Return the [X, Y] coordinate for the center point of the cell that contains the specified text.  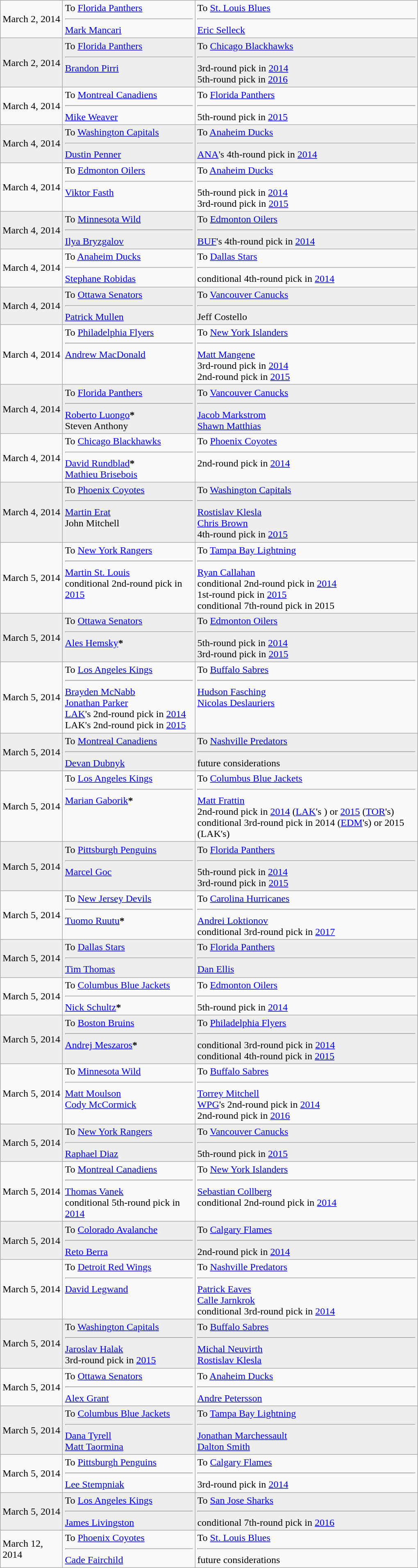
To Tampa Bay LightningJonathan MarchessaultDalton Smith [307, 1430]
To Pittsburgh PenguinsLee Stempniak [129, 1474]
To Calgary Flames3rd-round pick in 2014 [307, 1474]
To St. Louis BluesEric Selleck [307, 19]
To Edmonton OilersBUF's 4th-round pick in 2014 [307, 230]
To St. Louis Bluesfuture considerations [307, 1549]
To Minnesota WildMatt MoulsonCody McCormick [129, 1094]
To Buffalo SabresHudson FaschingNicolas Deslauriers [307, 697]
To Phoenix Coyotes2nd-round pick in 2014 [307, 458]
To Washington CapitalsJaroslav Halak3rd-round pick in 2015 [129, 1343]
To Minnesota WildIlya Bryzgalov [129, 230]
To San Jose Sharksconditional 7th-round pick in 2016 [307, 1511]
To Dallas StarsTim Thomas [129, 958]
To New Jersey DevilsTuomo Ruutu* [129, 915]
To Columbus Blue JacketsDana TyrellMatt Taormina [129, 1430]
To New York IslandersMatt Mangene3rd-round pick in 20142nd-round pick in 2015 [307, 354]
To Detroit Red WingsDavid Legwand [129, 1289]
To Montreal CanadiensDevan Dubnyk [129, 752]
To Tampa Bay LightningRyan Callahanconditional 2nd-round pick in 20141st-round pick in 2015conditional 7th-round pick in 2015 [307, 578]
To Florida PanthersDan Ellis [307, 958]
To Florida Panthers5th-round pick in 20143rd-round pick in 2015 [307, 866]
To Boston BruinsAndrej Meszaros* [129, 1040]
To Florida PanthersMark Mancari [129, 19]
To Vancouver CanucksJeff Costello [307, 306]
To Montreal CanadiensThomas Vanekconditional 5th-round pick in 2014 [129, 1191]
To Florida PanthersBrandon Pirri [129, 62]
To Los Angeles KingsBrayden McNabbJonathan ParkerLAK's 2nd-round pick in 2014LAK's 2nd-round pick in 2015 [129, 697]
To New York RangersMartin St. Louisconditional 2nd-round pick in 2015 [129, 578]
To Columbus Blue JacketsMatt Frattin2nd-round pick in 2014 (LAK's ) or 2015 (TOR's)conditional 3rd-round pick in 2014 (EDM's) or 2015 (LAK's) [307, 807]
To Philadelphia FlyersAndrew MacDonald [129, 354]
To New York RangersRaphael Diaz [129, 1143]
To Anaheim DucksAndre Petersson [307, 1387]
To Vancouver CanucksJacob MarkstromShawn Matthias [307, 409]
To Phoenix CoyotesCade Fairchild [129, 1549]
To Washington CapitalsDustin Penner [129, 144]
To Nashville Predatorsfuture considerations [307, 752]
To Anaheim DucksANA's 4th-round pick in 2014 [307, 144]
To Carolina HurricanesAndrei Loktionovconditional 3rd-round pick in 2017 [307, 915]
To Ottawa SenatorsPatrick Mullen [129, 306]
To Chicago Blackhawks 3rd-round pick in 20145th-round pick in 2016 [307, 62]
To Ottawa SenatorsAles Hemsky* [129, 638]
To Edmonton Oilers5th-round pick in 2014 [307, 996]
To New York IslandersSebastian Collbergconditional 2nd-round pick in 2014 [307, 1191]
To Nashville PredatorsPatrick EavesCalle Jarnkrokconditional 3rd-round pick in 2014 [307, 1289]
To Vancouver Canucks5th-round pick in 2015 [307, 1143]
To Washington CapitalsRostislav KleslaChris Brown 4th-round pick in 2015 [307, 512]
To Phoenix CoyotesMartin EratJohn Mitchell [129, 512]
To Anaheim DucksStephane Robidas [129, 268]
To Columbus Blue JacketsNick Schultz* [129, 996]
To Anaheim Ducks5th-round pick in 20143rd-round pick in 2015 [307, 187]
To Pittsburgh PenguinsMarcel Goc [129, 866]
To Edmonton OilersViktor Fasth [129, 187]
To Buffalo SabresMichal NeuvirthRostislav Klesla [307, 1343]
To Colorado AvalancheReto Berra [129, 1240]
To Philadelphia Flyersconditional 3rd-round pick in 2014conditional 4th-round pick in 2015 [307, 1040]
To Buffalo SabresTorrey MitchellWPG's 2nd-round pick in 20142nd-round pick in 2016 [307, 1094]
To Chicago BlackhawksDavid Rundblad*Mathieu Brisebois [129, 458]
To Florida Panthers5th-round pick in 2015 [307, 106]
To Calgary Flames2nd-round pick in 2014 [307, 1240]
To Dallas Starsconditional 4th-round pick in 2014 [307, 268]
To Los Angeles KingsMarian Gaborik* [129, 807]
To Los Angeles KingsJames Livingston [129, 1511]
To Edmonton Oilers5th-round pick in 20143rd-round pick in 2015 [307, 638]
To Montreal CanadiensMike Weaver [129, 106]
To Ottawa SenatorsAlex Grant [129, 1387]
March 12, 2014 [32, 1549]
To Florida PanthersRoberto Luongo*Steven Anthony [129, 409]
